Return the (x, y) coordinate for the center point of the cell that contains the specified text.  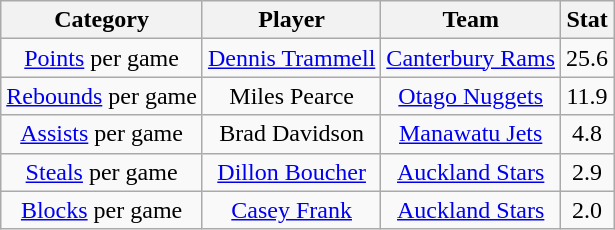
Assists per game (102, 134)
Category (102, 20)
Dillon Boucher (291, 172)
Casey Frank (291, 210)
Dennis Trammell (291, 58)
2.0 (588, 210)
Otago Nuggets (471, 96)
Manawatu Jets (471, 134)
Brad Davidson (291, 134)
Canterbury Rams (471, 58)
Rebounds per game (102, 96)
11.9 (588, 96)
Points per game (102, 58)
Player (291, 20)
Blocks per game (102, 210)
Miles Pearce (291, 96)
25.6 (588, 58)
Team (471, 20)
4.8 (588, 134)
Steals per game (102, 172)
Stat (588, 20)
2.9 (588, 172)
